Return [X, Y] of the center of cell containing provided text 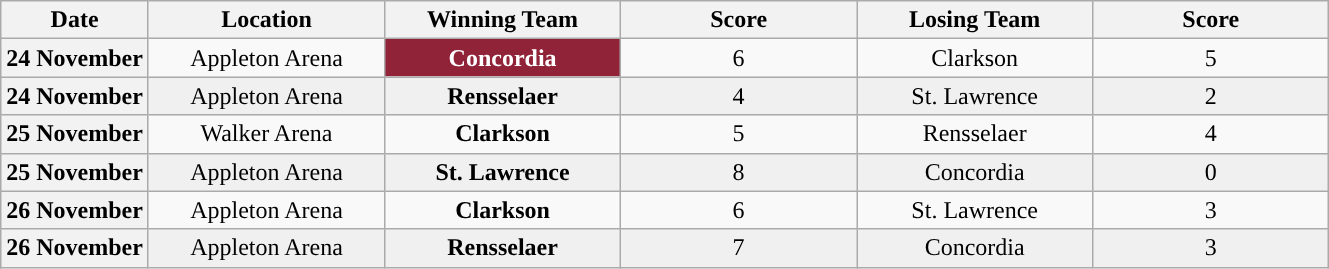
Winning Team [503, 20]
7 [739, 248]
8 [739, 172]
Losing Team [975, 20]
Date [75, 20]
Location [266, 20]
0 [1211, 172]
Walker Arena [266, 134]
2 [1211, 96]
